Extract the [x, y] coordinate from the center of the cell holding the provided text.  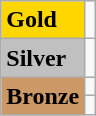
Bronze [43, 96]
Gold [43, 20]
Silver [43, 58]
